Scan for the cell matching the given text and deliver its (X, Y) coordinate at center. 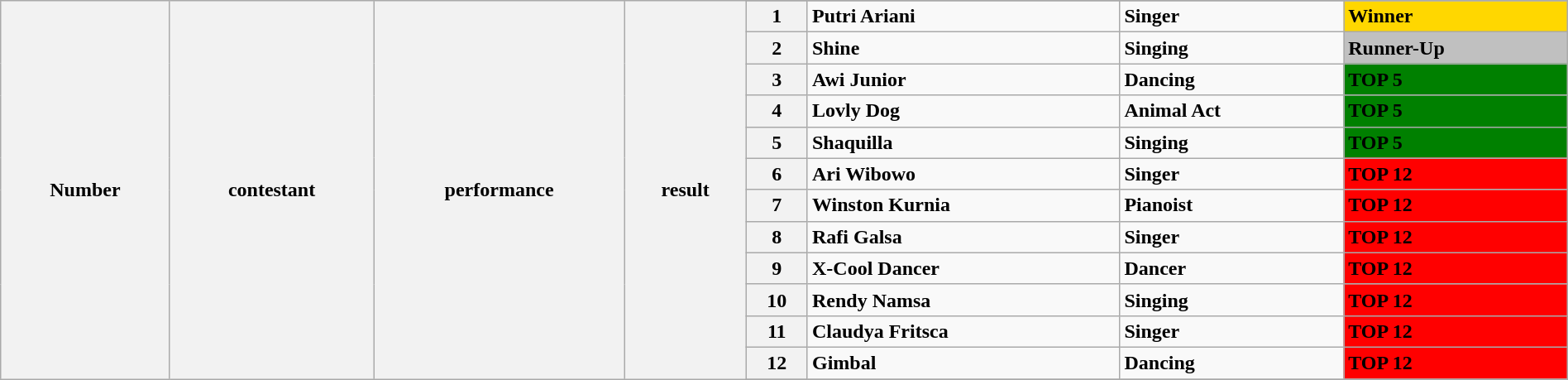
9 (777, 268)
11 (777, 331)
Winner (1456, 17)
performance (500, 190)
Runner-Up (1456, 48)
7 (777, 205)
8 (777, 237)
Winston Kurnia (963, 205)
2 (777, 48)
3 (777, 79)
X-Cool Dancer (963, 268)
Lovly Dog (963, 111)
1 (777, 17)
6 (777, 174)
Claudya Fritsca (963, 331)
4 (777, 111)
Rafi Galsa (963, 237)
10 (777, 300)
Awi Junior (963, 79)
Dancer (1232, 268)
Gimbal (963, 363)
Putri Ariani (963, 17)
result (685, 190)
12 (777, 363)
Number (85, 190)
Pianoist (1232, 205)
Rendy Namsa (963, 300)
Shine (963, 48)
contestant (271, 190)
Ari Wibowo (963, 174)
Animal Act (1232, 111)
5 (777, 142)
Shaquilla (963, 142)
